Determine the [X, Y] coordinate at the center of the cell enclosing the given text.  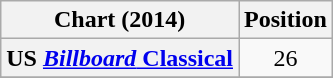
Chart (2014) [120, 20]
US Billboard Classical [120, 58]
26 [286, 58]
Position [286, 20]
